Search for the cell housing the specified text and yield its [X, Y] center coordinate. 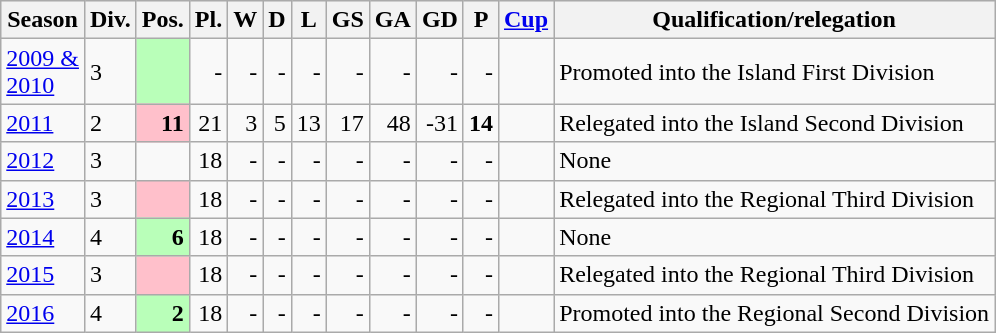
2016 [43, 313]
6 [162, 237]
-31 [440, 123]
Pos. [162, 20]
17 [348, 123]
Promoted into the Island First Division [774, 72]
2012 [43, 161]
GD [440, 20]
Cup [526, 20]
Relegated into the Island Second Division [774, 123]
L [308, 20]
Div. [110, 20]
14 [480, 123]
Pl. [208, 20]
21 [208, 123]
W [246, 20]
P [480, 20]
13 [308, 123]
2014 [43, 237]
2015 [43, 275]
GS [348, 20]
Qualification/relegation [774, 20]
11 [162, 123]
2009 &2010 [43, 72]
48 [392, 123]
5 [277, 123]
D [277, 20]
2013 [43, 199]
Season [43, 20]
2011 [43, 123]
GA [392, 20]
Promoted into the Regional Second Division [774, 313]
